Capture the cell that displays the provided text and extract its (x, y) central coordinate. 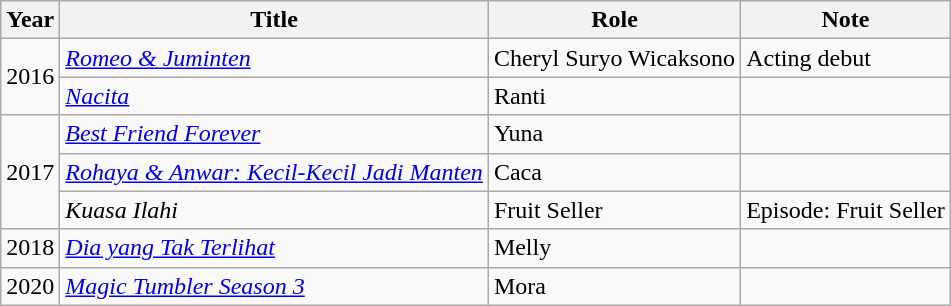
Rohaya & Anwar: Kecil-Kecil Jadi Manten (274, 172)
Best Friend Forever (274, 134)
Fruit Seller (614, 210)
2020 (30, 286)
Caca (614, 172)
2018 (30, 248)
Acting debut (846, 58)
Year (30, 20)
Cheryl Suryo Wicaksono (614, 58)
Magic Tumbler Season 3 (274, 286)
Role (614, 20)
Ranti (614, 96)
2017 (30, 172)
Title (274, 20)
Mora (614, 286)
2016 (30, 77)
Romeo & Juminten (274, 58)
Yuna (614, 134)
Melly (614, 248)
Dia yang Tak Terlihat (274, 248)
Note (846, 20)
Episode: Fruit Seller (846, 210)
Nacita (274, 96)
Kuasa Ilahi (274, 210)
